Return the [X, Y] coordinate for the center point of the cell that contains the specified text.  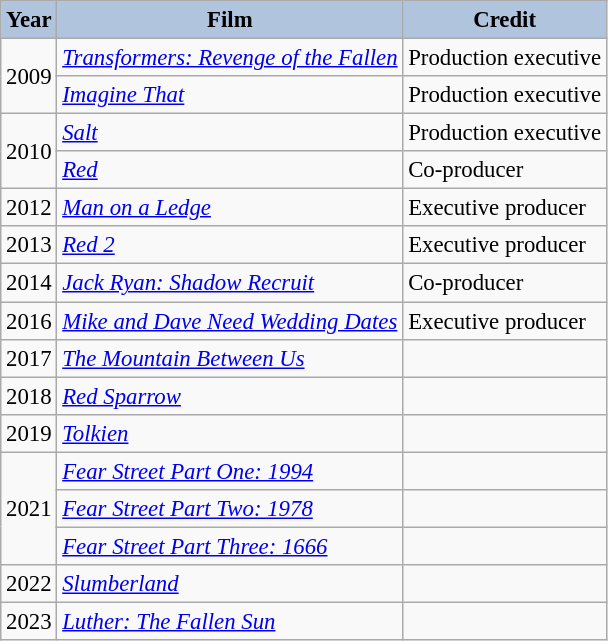
2012 [29, 208]
Fear Street Part Three: 1666 [230, 546]
Year [29, 20]
2019 [29, 433]
Luther: The Fallen Sun [230, 621]
Slumberland [230, 584]
The Mountain Between Us [230, 358]
2013 [29, 245]
Man on a Ledge [230, 208]
Film [230, 20]
Transformers: Revenge of the Fallen [230, 58]
Mike and Dave Need Wedding Dates [230, 321]
Tolkien [230, 433]
Fear Street Part One: 1994 [230, 471]
Salt [230, 133]
Red 2 [230, 245]
2022 [29, 584]
2021 [29, 508]
Red [230, 170]
Fear Street Part Two: 1978 [230, 509]
2018 [29, 396]
Credit [505, 20]
2016 [29, 321]
Jack Ryan: Shadow Recruit [230, 283]
2017 [29, 358]
Imagine That [230, 95]
2010 [29, 152]
2023 [29, 621]
2014 [29, 283]
Red Sparrow [230, 396]
2009 [29, 76]
